Capture the cell that displays the provided text and extract its (X, Y) central coordinate. 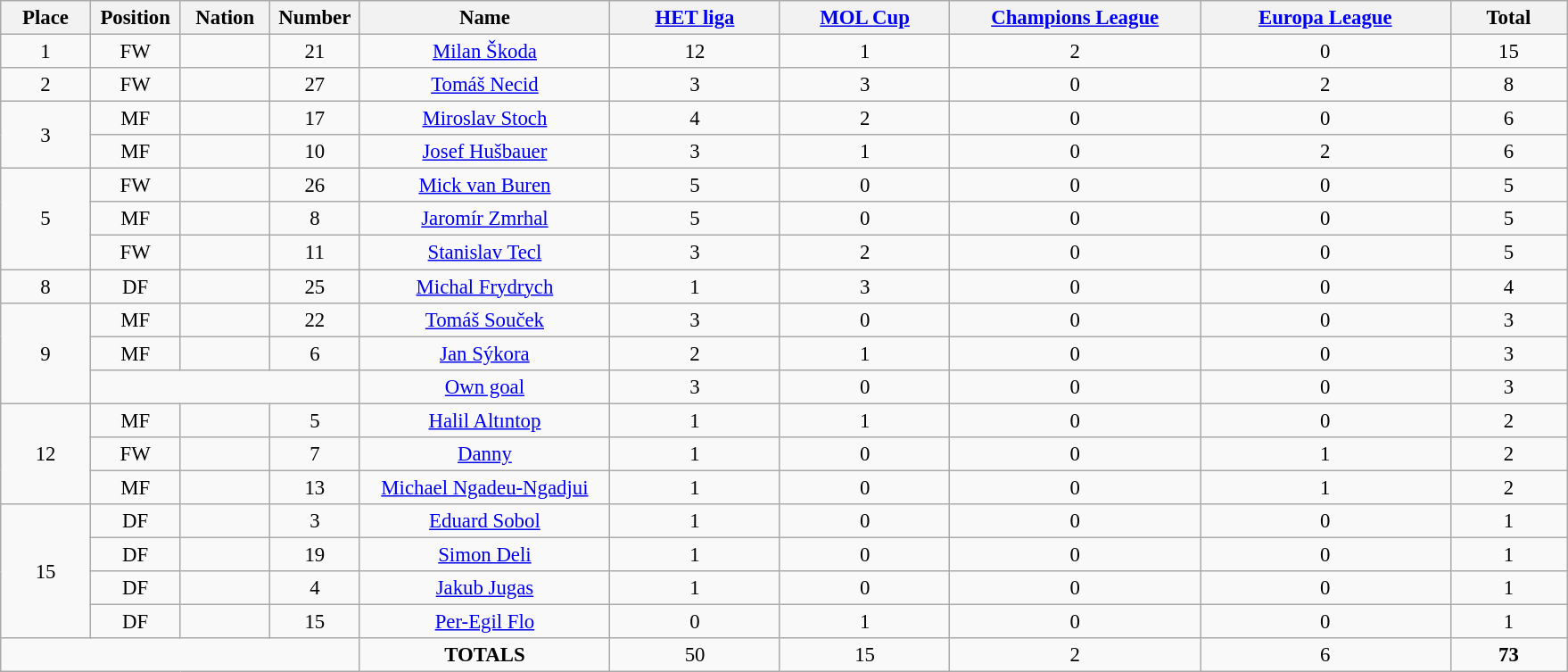
Stanislav Tecl (485, 253)
26 (316, 186)
Halil Altıntop (485, 420)
Per-Egil Flo (485, 622)
Josef Hušbauer (485, 152)
Champions League (1076, 18)
50 (696, 655)
Name (485, 18)
21 (316, 52)
Number (316, 18)
Place (46, 18)
Danny (485, 454)
Simon Deli (485, 554)
Europa League (1325, 18)
Eduard Sobol (485, 521)
Tomáš Necid (485, 85)
Own goal (485, 386)
Total (1509, 18)
73 (1509, 655)
Miroslav Stoch (485, 119)
22 (316, 319)
19 (316, 554)
13 (316, 487)
Jakub Jugas (485, 588)
11 (316, 253)
TOTALS (485, 655)
27 (316, 85)
Jaromír Zmrhal (485, 219)
Michal Frydrych (485, 286)
Jan Sýkora (485, 353)
25 (316, 286)
10 (316, 152)
7 (316, 454)
MOL Cup (865, 18)
9 (46, 353)
Nation (225, 18)
Mick van Buren (485, 186)
Milan Škoda (485, 52)
Position (136, 18)
17 (316, 119)
Michael Ngadeu-Ngadjui (485, 487)
Tomáš Souček (485, 319)
HET liga (696, 18)
